Return (x, y) of the center of cell containing provided text 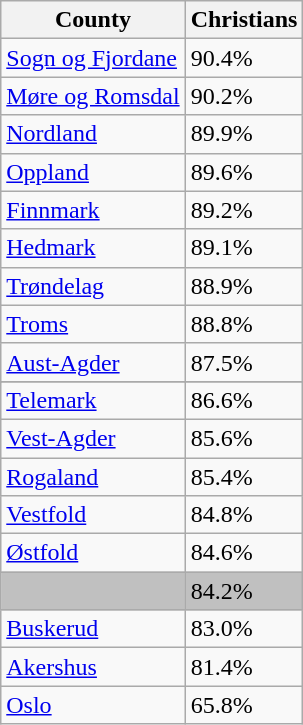
Nordland (93, 134)
90.4% (244, 58)
89.2% (244, 210)
Finnmark (93, 210)
Sogn og Fjordane (93, 58)
Østfold (93, 553)
84.2% (244, 591)
Christians (244, 20)
Aust-Agder (93, 362)
88.8% (244, 324)
65.8% (244, 705)
87.5% (244, 362)
89.9% (244, 134)
Rogaland (93, 477)
85.4% (244, 477)
Hedmark (93, 248)
84.8% (244, 515)
Oppland (93, 172)
County (93, 20)
Troms (93, 324)
85.6% (244, 438)
88.9% (244, 286)
86.6% (244, 400)
89.6% (244, 172)
Buskerud (93, 629)
90.2% (244, 96)
81.4% (244, 667)
83.0% (244, 629)
Akershus (93, 667)
Telemark (93, 400)
Vest-Agder (93, 438)
89.1% (244, 248)
Vestfold (93, 515)
Møre og Romsdal (93, 96)
Oslo (93, 705)
84.6% (244, 553)
Trøndelag (93, 286)
